Output the [x, y] coordinate of the center of the cell containing the given text.  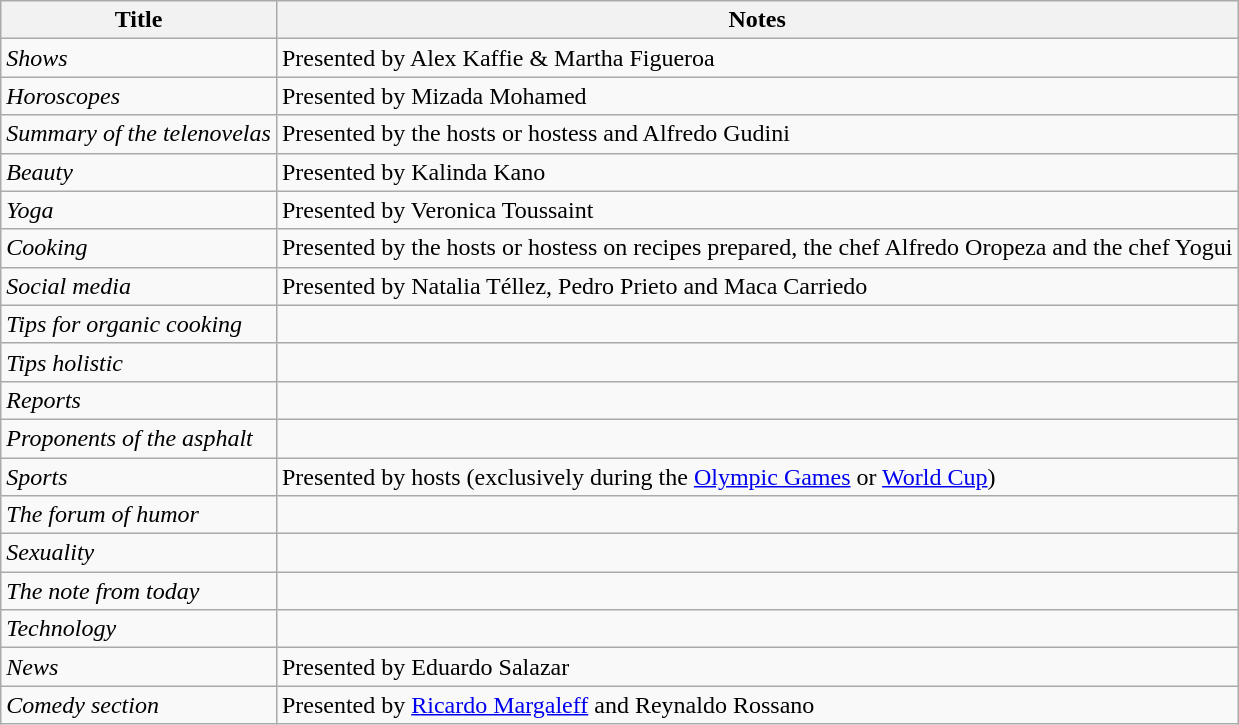
Title [139, 20]
Tips holistic [139, 362]
Horoscopes [139, 96]
Presented by the hosts or hostess and Alfredo Gudini [756, 134]
Presented by Alex Kaffie & Martha Figueroa [756, 58]
Presented by the hosts or hostess on recipes prepared, the chef Alfredo Oropeza and the chef Yogui [756, 248]
Beauty [139, 172]
Notes [756, 20]
Summary of the telenovelas [139, 134]
Presented by Mizada Mohamed [756, 96]
Technology [139, 629]
Presented by Veronica Toussaint [756, 210]
Cooking [139, 248]
Proponents of the asphalt [139, 438]
News [139, 667]
Sports [139, 477]
Tips for organic cooking [139, 324]
Yoga [139, 210]
Sexuality [139, 553]
Comedy section [139, 705]
Presented by Ricardo Margaleff and Reynaldo Rossano [756, 705]
Presented by Eduardo Salazar [756, 667]
The note from today [139, 591]
Shows [139, 58]
Presented by Natalia Téllez, Pedro Prieto and Maca Carriedo [756, 286]
Social media [139, 286]
Reports [139, 400]
Presented by hosts (exclusively during the Olympic Games or World Cup) [756, 477]
The forum of humor [139, 515]
Presented by Kalinda Kano [756, 172]
